Pinpoint the cell where the given text exists, returning its [x, y] midpoint coordinate. 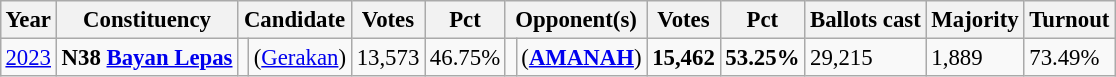
13,573 [388, 57]
46.75% [466, 57]
(Gerakan) [300, 57]
N38 Bayan Lepas [147, 57]
Opponent(s) [576, 20]
15,462 [684, 57]
53.25% [762, 57]
2023 [28, 57]
(AMANAH) [582, 57]
1,889 [975, 57]
Constituency [147, 20]
Candidate [295, 20]
29,215 [866, 57]
73.49% [1070, 57]
Ballots cast [866, 20]
Year [28, 20]
Majority [975, 20]
Turnout [1070, 20]
